For the text-containing cell, return its midpoint in [X, Y] coordinate format. 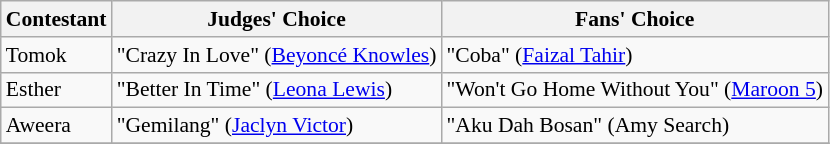
Judges' Choice [277, 19]
"Coba" (Faizal Tahir) [634, 55]
"Better In Time" (Leona Lewis) [277, 90]
"Crazy In Love" (Beyoncé Knowles) [277, 55]
Esther [56, 90]
"Aku Dah Bosan" (Amy Search) [634, 126]
"Won't Go Home Without You" (Maroon 5) [634, 90]
Fans' Choice [634, 19]
"Gemilang" (Jaclyn Victor) [277, 126]
Contestant [56, 19]
Tomok [56, 55]
Aweera [56, 126]
